Capture the cell that displays the provided text and extract its [X, Y] central coordinate. 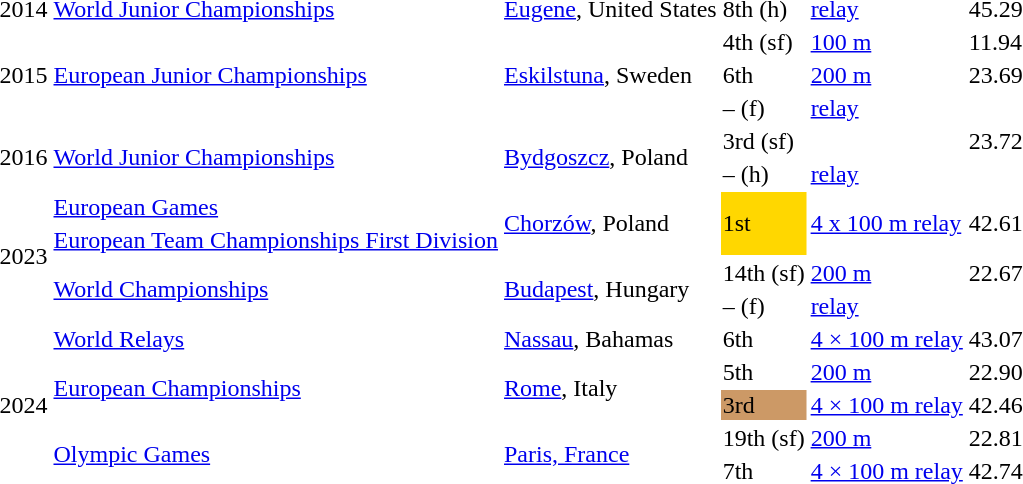
3rd [764, 405]
14th (sf) [764, 273]
100 m [886, 42]
– (h) [764, 174]
5th [764, 372]
Rome, Italy [611, 388]
Nassau, Bahamas [611, 339]
European Championships [276, 388]
4th (sf) [764, 42]
Chorzów, Poland [611, 224]
World Championships [276, 290]
European Team Championships First Division [276, 240]
1st [764, 224]
Budapest, Hungary [611, 290]
European Junior Championships [276, 75]
World Junior Championships [276, 158]
Eskilstuna, Sweden [611, 75]
Bydgoszcz, Poland [611, 158]
European Games [276, 207]
World Relays [276, 339]
3rd (sf) [764, 141]
4 x 100 m relay [886, 224]
19th (sf) [764, 438]
